Locate the cell with the specified text and output its (X, Y) center coordinate. 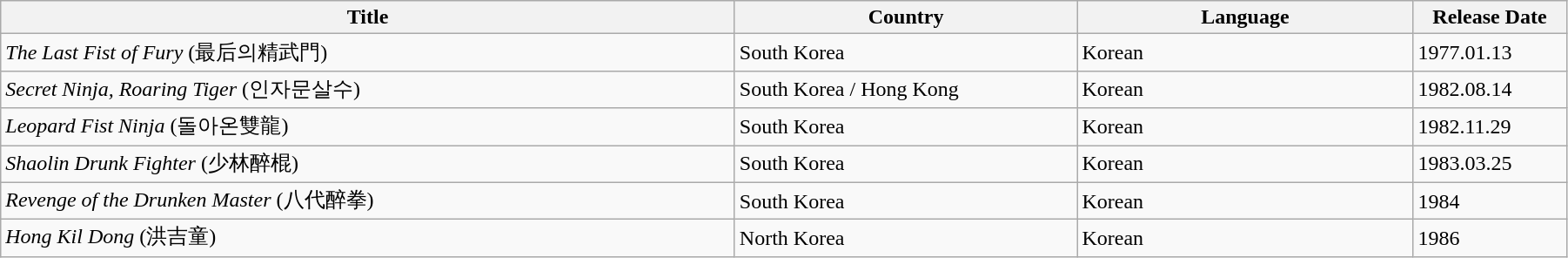
Title (368, 17)
Secret Ninja, Roaring Tiger (인자문살수) (368, 89)
South Korea / Hong Kong (906, 89)
Country (906, 17)
The Last Fist of Fury (最后의精武門) (368, 52)
North Korea (906, 239)
1982.08.14 (1490, 89)
1984 (1490, 200)
1983.03.25 (1490, 164)
Hong Kil Dong (洪吉童) (368, 239)
1986 (1490, 239)
1982.11.29 (1490, 127)
Revenge of the Drunken Master (八代醉拳) (368, 200)
Language (1245, 17)
Shaolin Drunk Fighter (少林醉棍) (368, 164)
Release Date (1490, 17)
1977.01.13 (1490, 52)
Leopard Fist Ninja (돌아온雙龍) (368, 127)
